Extract the [X, Y] coordinate from the center of the cell holding the provided text.  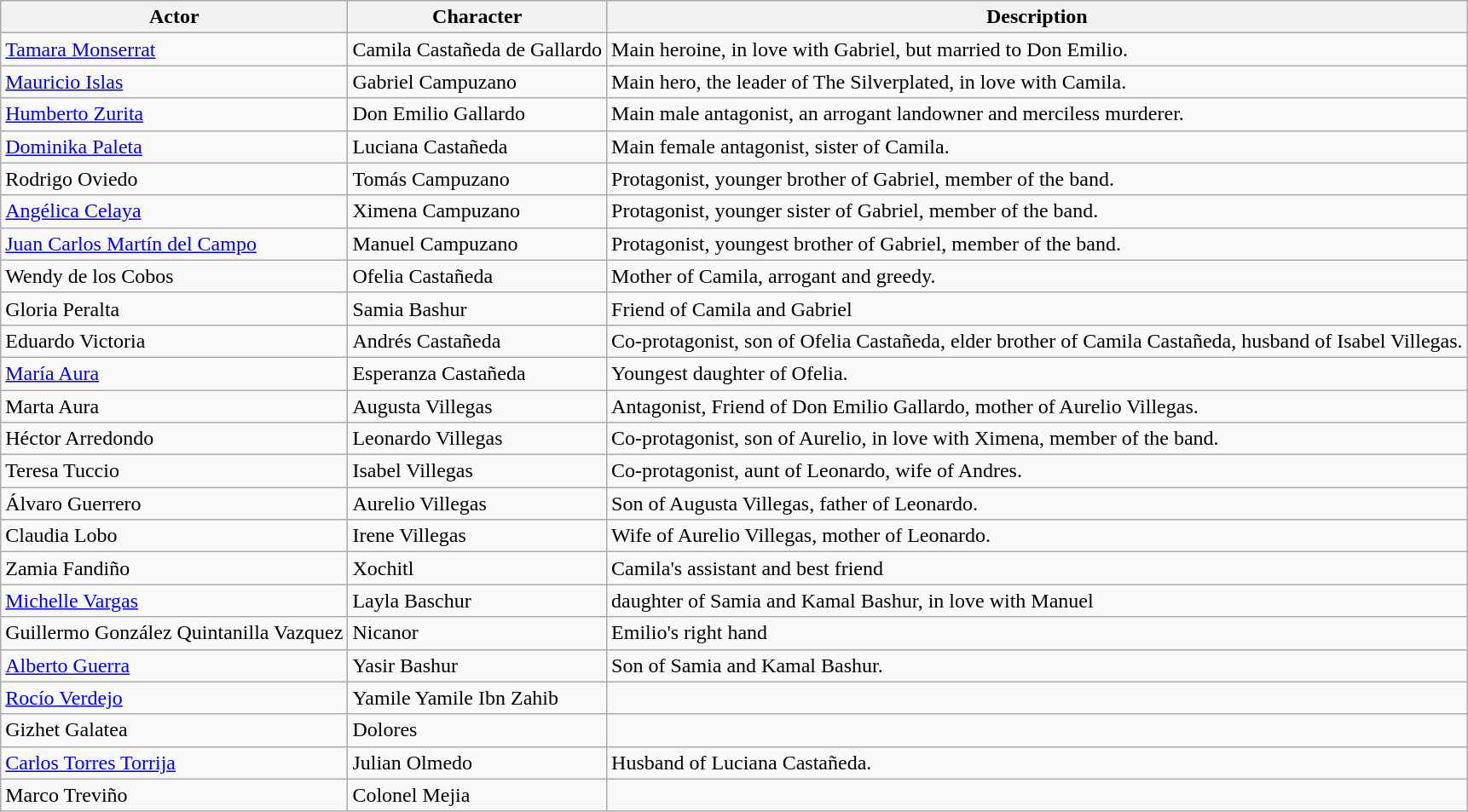
Main female antagonist, sister of Camila. [1037, 147]
Son of Augusta Villegas, father of Leonardo. [1037, 504]
Xochitl [477, 568]
Michelle Vargas [174, 601]
Colonel Mejia [477, 795]
Marco Treviño [174, 795]
Wife of Aurelio Villegas, mother of Leonardo. [1037, 536]
Dominika Paleta [174, 147]
Marta Aura [174, 406]
Character [477, 17]
daughter of Samia and Kamal Bashur, in love with Manuel [1037, 601]
Antagonist, Friend of Don Emilio Gallardo, mother of Aurelio Villegas. [1037, 406]
Rocío Verdejo [174, 698]
Yamile Yamile Ibn Zahib [477, 698]
Aurelio Villegas [477, 504]
Héctor Arredondo [174, 439]
Son of Samia and Kamal Bashur. [1037, 665]
Andrés Castañeda [477, 341]
Isabel Villegas [477, 471]
Augusta Villegas [477, 406]
Angélica Celaya [174, 211]
Mother of Camila, arrogant and greedy. [1037, 276]
Actor [174, 17]
Camila Castañeda de Gallardo [477, 49]
Emilio's right hand [1037, 633]
Alberto Guerra [174, 665]
Gloria Peralta [174, 308]
Dolores [477, 730]
Protagonist, younger brother of Gabriel, member of the band. [1037, 179]
Youngest daughter of Ofelia. [1037, 373]
Co-protagonist, aunt of Leonardo, wife of Andres. [1037, 471]
Humberto Zurita [174, 114]
Description [1037, 17]
Álvaro Guerrero [174, 504]
Don Emilio Gallardo [477, 114]
Yasir Bashur [477, 665]
Claudia Lobo [174, 536]
Protagonist, younger sister of Gabriel, member of the band. [1037, 211]
Luciana Castañeda [477, 147]
Teresa Tuccio [174, 471]
Irene Villegas [477, 536]
Main heroine, in love with Gabriel, but married to Don Emilio. [1037, 49]
Nicanor [477, 633]
Husband of Luciana Castañeda. [1037, 763]
Gabriel Campuzano [477, 82]
Tamara Monserrat [174, 49]
Friend of Camila and Gabriel [1037, 308]
Wendy de los Cobos [174, 276]
Mauricio Islas [174, 82]
Main hero, the leader of The Silverplated, in love with Camila. [1037, 82]
Juan Carlos Martín del Campo [174, 244]
Leonardo Villegas [477, 439]
Carlos Torres Torrija [174, 763]
Ximena Campuzano [477, 211]
Samia Bashur [477, 308]
Protagonist, youngest brother of Gabriel, member of the band. [1037, 244]
María Aura [174, 373]
Julian Olmedo [477, 763]
Manuel Campuzano [477, 244]
Layla Baschur [477, 601]
Guillermo González Quintanilla Vazquez [174, 633]
Tomás Campuzano [477, 179]
Eduardo Victoria [174, 341]
Camila's assistant and best friend [1037, 568]
Main male antagonist, an arrogant landowner and merciless murderer. [1037, 114]
Esperanza Castañeda [477, 373]
Co-protagonist, son of Aurelio, in love with Ximena, member of the band. [1037, 439]
Co-protagonist, son of Ofelia Castañeda, elder brother of Camila Castañeda, husband of Isabel Villegas. [1037, 341]
Zamia Fandiño [174, 568]
Gizhet Galatea [174, 730]
Ofelia Castañeda [477, 276]
Rodrigo Oviedo [174, 179]
